Find where the given text appears and provide that cell's center as [x, y] coordinate. 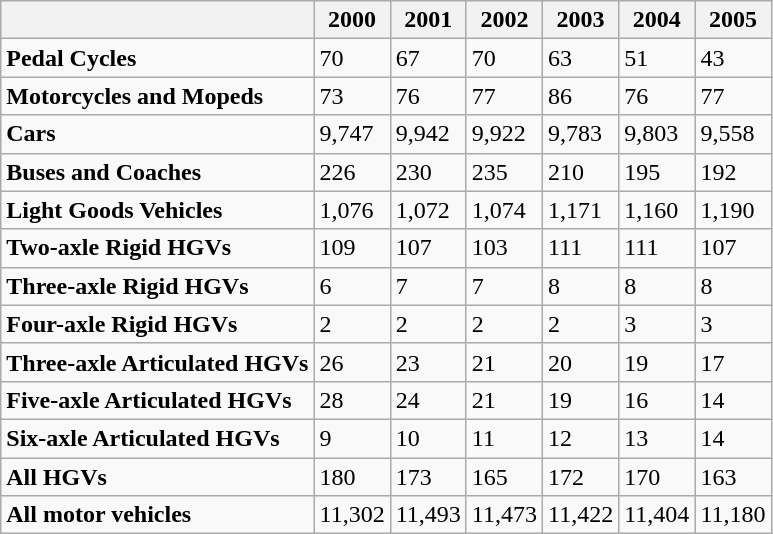
73 [352, 96]
192 [733, 172]
Buses and Coaches [158, 172]
9,783 [581, 134]
Six-axle Articulated HGVs [158, 438]
6 [352, 286]
109 [352, 248]
28 [352, 400]
12 [581, 438]
1,171 [581, 210]
63 [581, 58]
Pedal Cycles [158, 58]
180 [352, 477]
Motorcycles and Mopeds [158, 96]
17 [733, 362]
195 [657, 172]
11,404 [657, 515]
1,160 [657, 210]
All motor vehicles [158, 515]
11,493 [428, 515]
Three-axle Rigid HGVs [158, 286]
1,072 [428, 210]
11,422 [581, 515]
2003 [581, 20]
170 [657, 477]
11 [504, 438]
1,190 [733, 210]
Three-axle Articulated HGVs [158, 362]
173 [428, 477]
210 [581, 172]
24 [428, 400]
230 [428, 172]
2004 [657, 20]
103 [504, 248]
43 [733, 58]
11,302 [352, 515]
23 [428, 362]
Two-axle Rigid HGVs [158, 248]
2005 [733, 20]
165 [504, 477]
Cars [158, 134]
9,747 [352, 134]
13 [657, 438]
Four-axle Rigid HGVs [158, 324]
9 [352, 438]
163 [733, 477]
11,180 [733, 515]
9,922 [504, 134]
16 [657, 400]
67 [428, 58]
51 [657, 58]
2000 [352, 20]
86 [581, 96]
26 [352, 362]
9,558 [733, 134]
11,473 [504, 515]
Five-axle Articulated HGVs [158, 400]
172 [581, 477]
1,074 [504, 210]
1,076 [352, 210]
All HGVs [158, 477]
226 [352, 172]
10 [428, 438]
20 [581, 362]
2002 [504, 20]
2001 [428, 20]
9,803 [657, 134]
Light Goods Vehicles [158, 210]
235 [504, 172]
9,942 [428, 134]
